Scan for the cell matching the given text and deliver its [x, y] coordinate at center. 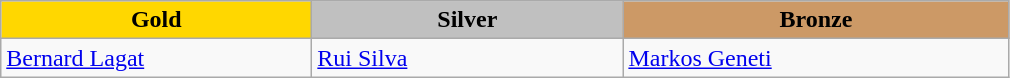
Gold [156, 20]
Bronze [816, 20]
Bernard Lagat [156, 58]
Markos Geneti [816, 58]
Silver [468, 20]
Rui Silva [468, 58]
